Find where the given text appears and provide that cell's center as (X, Y) coordinate. 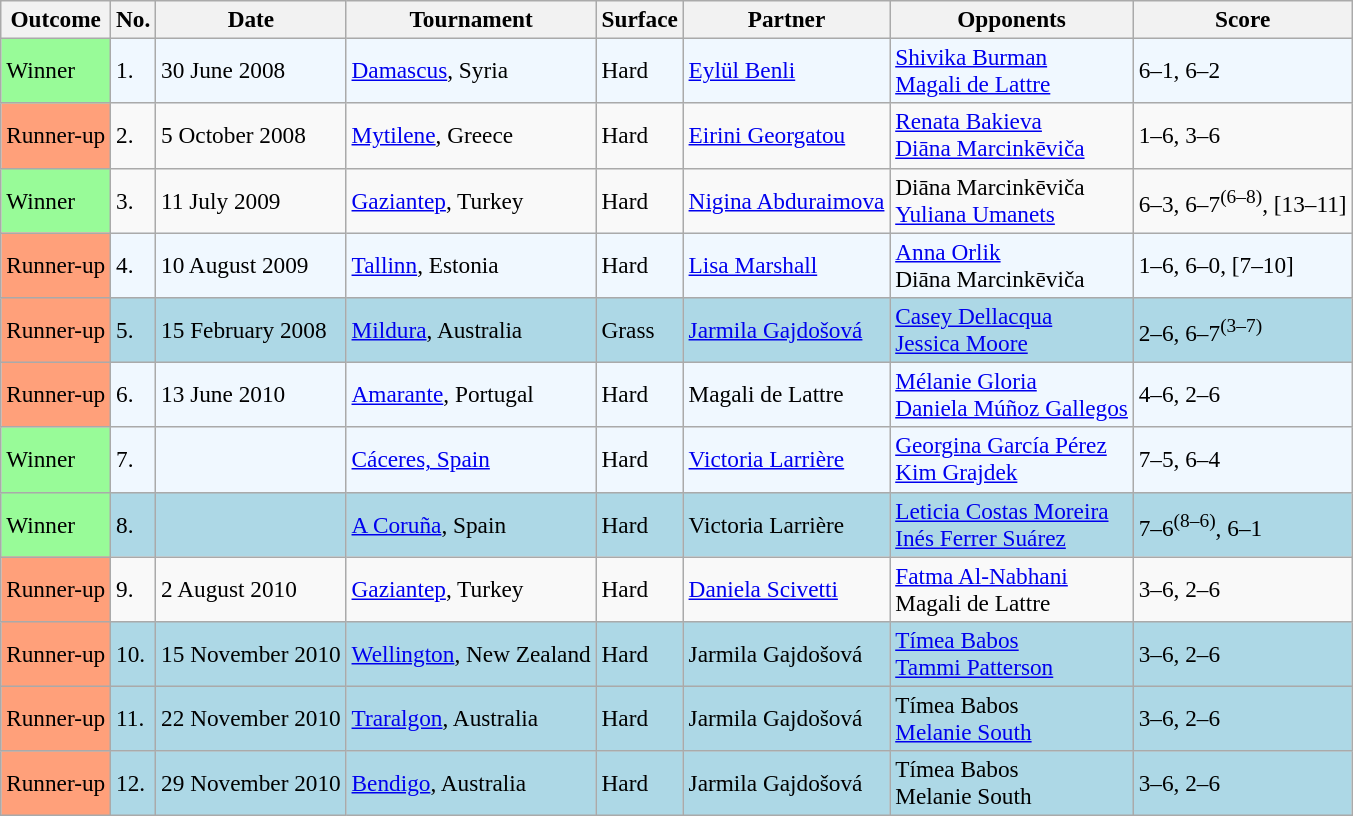
Surface (640, 19)
6–3, 6–7(6–8), [13–11] (1242, 200)
Tímea Babos Tammi Patterson (1012, 654)
Casey Dellacqua Jessica Moore (1012, 330)
4. (134, 264)
7–6(8–6), 6–1 (1242, 524)
Eirini Georgatou (786, 136)
11 July 2009 (251, 200)
Grass (640, 330)
8. (134, 524)
Tournament (471, 19)
13 June 2010 (251, 394)
6. (134, 394)
Partner (786, 19)
2–6, 6–7(3–7) (1242, 330)
Traralgon, Australia (471, 718)
Amarante, Portugal (471, 394)
Daniela Scivetti (786, 588)
Eylül Benli (786, 70)
30 June 2008 (251, 70)
Tallinn, Estonia (471, 264)
Mytilene, Greece (471, 136)
Diāna Marcinkēviča Yuliana Umanets (1012, 200)
7–5, 6–4 (1242, 460)
Fatma Al-Nabhani Magali de Lattre (1012, 588)
2 August 2010 (251, 588)
15 February 2008 (251, 330)
Nigina Abduraimova (786, 200)
A Coruña, Spain (471, 524)
Cáceres, Spain (471, 460)
Outcome (56, 19)
7. (134, 460)
Damascus, Syria (471, 70)
Magali de Lattre (786, 394)
1. (134, 70)
Anna Orlik Diāna Marcinkēviča (1012, 264)
5 October 2008 (251, 136)
12. (134, 784)
9. (134, 588)
Leticia Costas Moreira Inés Ferrer Suárez (1012, 524)
11. (134, 718)
Score (1242, 19)
No. (134, 19)
Mélanie Gloria Daniela Múñoz Gallegos (1012, 394)
Renata Bakieva Diāna Marcinkēviča (1012, 136)
10. (134, 654)
10 August 2009 (251, 264)
Lisa Marshall (786, 264)
1–6, 3–6 (1242, 136)
2. (134, 136)
Date (251, 19)
Shivika Burman Magali de Lattre (1012, 70)
29 November 2010 (251, 784)
3. (134, 200)
4–6, 2–6 (1242, 394)
Georgina García Pérez Kim Grajdek (1012, 460)
22 November 2010 (251, 718)
5. (134, 330)
Mildura, Australia (471, 330)
15 November 2010 (251, 654)
Opponents (1012, 19)
Bendigo, Australia (471, 784)
6–1, 6–2 (1242, 70)
1–6, 6–0, [7–10] (1242, 264)
Wellington, New Zealand (471, 654)
